Search for the cell housing the specified text and yield its (x, y) center coordinate. 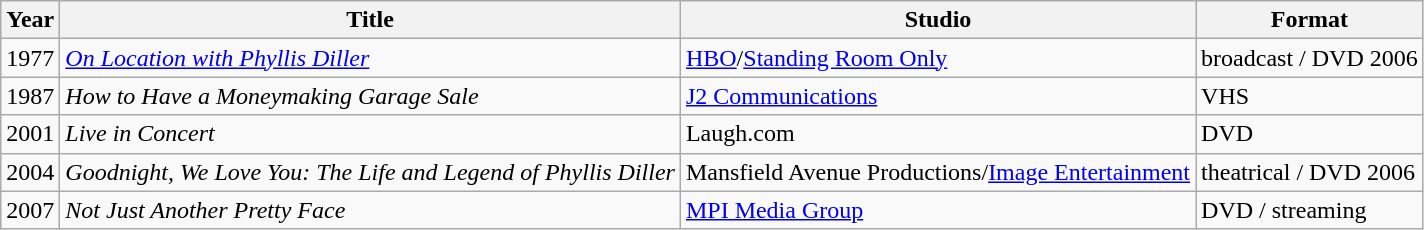
Mansfield Avenue Productions/Image Entertainment (938, 172)
1977 (30, 58)
How to Have a Moneymaking Garage Sale (370, 96)
Laugh.com (938, 134)
2004 (30, 172)
Studio (938, 20)
Live in Concert (370, 134)
Format (1310, 20)
DVD / streaming (1310, 210)
2001 (30, 134)
Year (30, 20)
On Location with Phyllis Diller (370, 58)
broadcast / DVD 2006 (1310, 58)
theatrical / DVD 2006 (1310, 172)
Title (370, 20)
Not Just Another Pretty Face (370, 210)
HBO/Standing Room Only (938, 58)
DVD (1310, 134)
VHS (1310, 96)
MPI Media Group (938, 210)
Goodnight, We Love You: The Life and Legend of Phyllis Diller (370, 172)
2007 (30, 210)
1987 (30, 96)
J2 Communications (938, 96)
